Search for the cell housing the specified text and yield its [x, y] center coordinate. 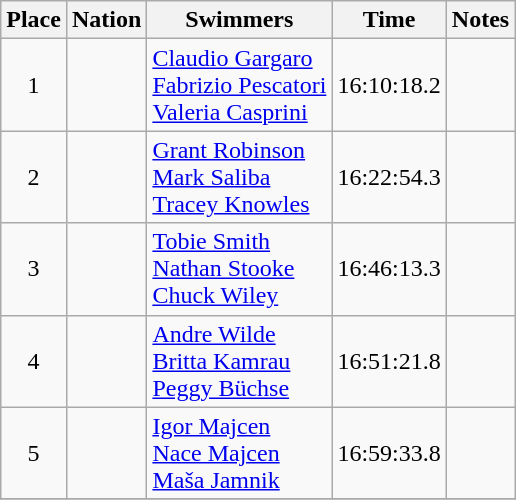
Notes [480, 20]
Tobie SmithNathan StookeChuck Wiley [240, 269]
Claudio GargaroFabrizio PescatoriValeria Casprini [240, 85]
2 [34, 177]
3 [34, 269]
4 [34, 361]
16:22:54.3 [389, 177]
Nation [106, 20]
Place [34, 20]
16:46:13.3 [389, 269]
Igor MajcenNace MajcenMaša Jamnik [240, 453]
Time [389, 20]
Grant RobinsonMark SalibaTracey Knowles [240, 177]
Andre WildeBritta KamrauPeggy Büchse [240, 361]
5 [34, 453]
16:10:18.2 [389, 85]
16:51:21.8 [389, 361]
1 [34, 85]
Swimmers [240, 20]
16:59:33.8 [389, 453]
